Return [X, Y] of the center of cell containing provided text 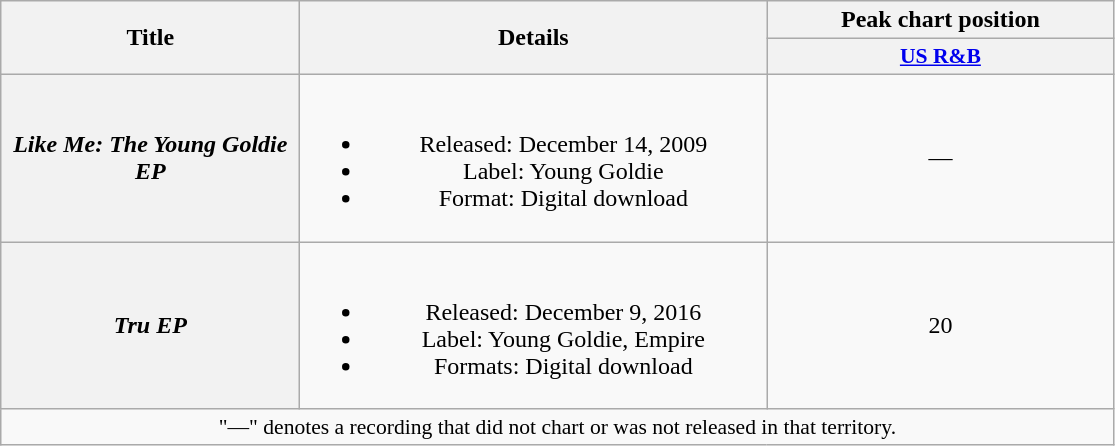
Released: December 14, 2009Label: Young GoldieFormat: Digital download [534, 158]
"—" denotes a recording that did not chart or was not released in that territory. [558, 427]
Peak chart position [940, 20]
— [940, 158]
Tru EP [150, 326]
Released: December 9, 2016Label: Young Goldie, EmpireFormats: Digital download [534, 326]
Title [150, 38]
Like Me: The Young Goldie EP [150, 158]
20 [940, 326]
Details [534, 38]
US R&B [940, 57]
